Return the [X, Y] coordinate for the center point of the cell that contains the specified text.  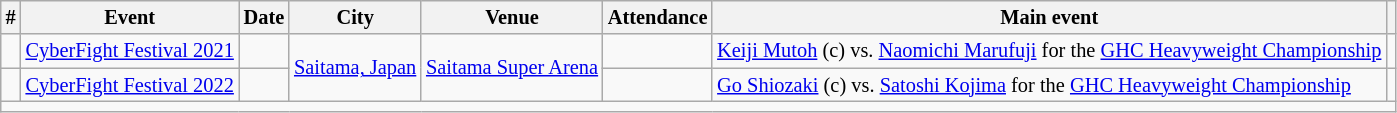
Saitama, Japan [355, 68]
Main event [1049, 17]
Keiji Mutoh (c) vs. Naomichi Marufuji for the GHC Heavyweight Championship [1049, 51]
Venue [512, 17]
Date [264, 17]
CyberFight Festival 2022 [130, 85]
City [355, 17]
CyberFight Festival 2021 [130, 51]
Event [130, 17]
Go Shiozaki (c) vs. Satoshi Kojima for the GHC Heavyweight Championship [1049, 85]
Attendance [658, 17]
Saitama Super Arena [512, 68]
# [11, 17]
